From the cell containing the given text, extract its center point as (x, y) coordinate. 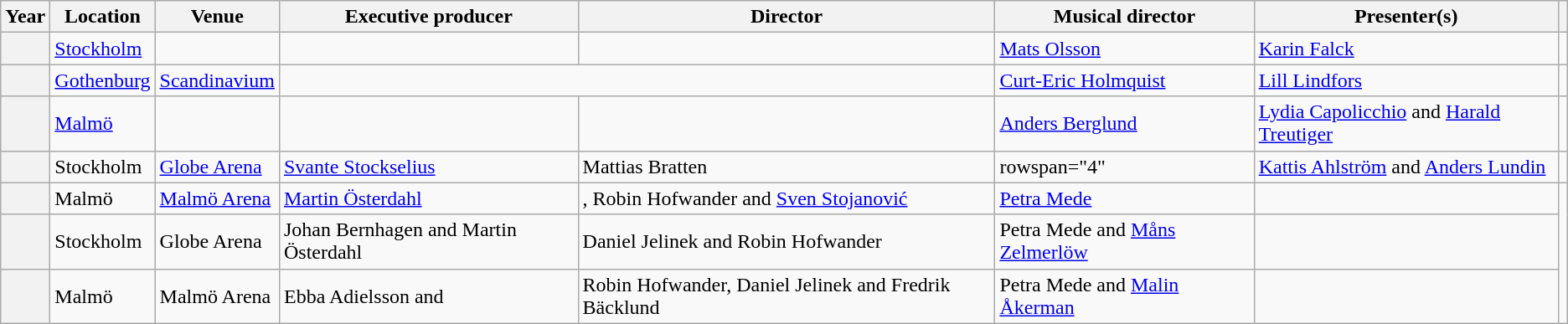
Anders Berglund (1124, 124)
Presenter(s) (1406, 17)
Lydia Capolicchio and Harald Treutiger (1406, 124)
Robin Hofwander, Daniel Jelinek and Fredrik Bäcklund (787, 296)
Gothenburg (102, 80)
Karin Falck (1406, 49)
Mattias Bratten (787, 167)
Location (102, 17)
Petra Mede (1124, 198)
Kattis Ahlström and Anders Lundin (1406, 167)
Scandinavium (217, 80)
Johan Bernhagen and Martin Österdahl (429, 241)
Petra Mede and Måns Zelmerlöw (1124, 241)
Year (25, 17)
Petra Mede and Malin Åkerman (1124, 296)
Executive producer (429, 17)
Martin Österdahl (429, 198)
Daniel Jelinek and Robin Hofwander (787, 241)
, Robin Hofwander and Sven Stojanović (787, 198)
Curt-Eric Holmquist (1124, 80)
Venue (217, 17)
Svante Stockselius (429, 167)
Lill Lindfors (1406, 80)
Director (787, 17)
Musical director (1124, 17)
rowspan="4" (1124, 167)
Mats Olsson (1124, 49)
Ebba Adielsson and (429, 296)
